Capture the cell that displays the provided text and extract its (X, Y) central coordinate. 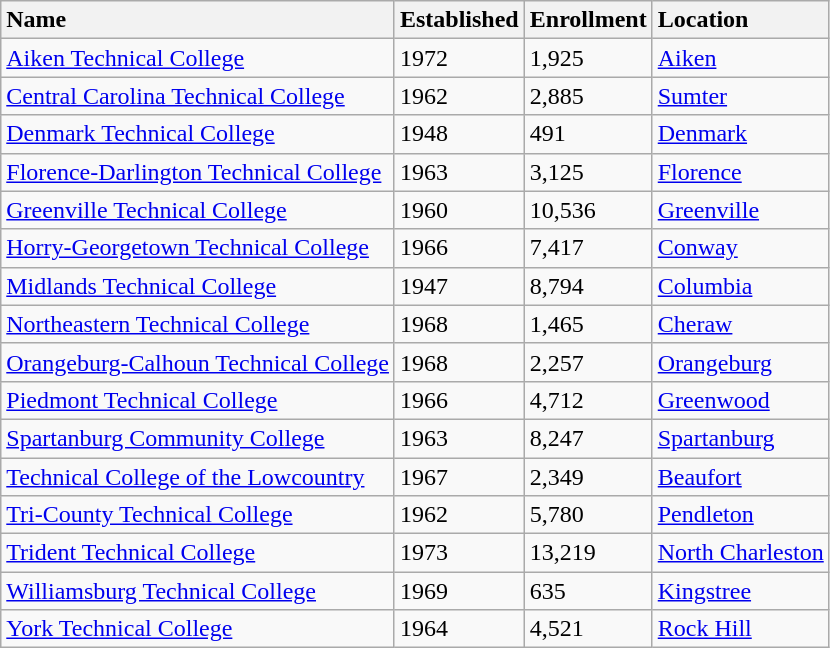
1969 (459, 591)
491 (588, 134)
Aiken Technical College (198, 58)
Technical College of the Lowcountry (198, 477)
Horry-Georgetown Technical College (198, 248)
York Technical College (198, 629)
Florence (740, 172)
Greenville (740, 210)
Denmark Technical College (198, 134)
Name (198, 20)
3,125 (588, 172)
Conway (740, 248)
Denmark (740, 134)
Rock Hill (740, 629)
Aiken (740, 58)
635 (588, 591)
Pendleton (740, 515)
1947 (459, 286)
4,712 (588, 400)
5,780 (588, 515)
Orangeburg-Calhoun Technical College (198, 362)
1,465 (588, 324)
Established (459, 20)
1948 (459, 134)
2,257 (588, 362)
7,417 (588, 248)
Enrollment (588, 20)
Piedmont Technical College (198, 400)
Cheraw (740, 324)
Sumter (740, 96)
Williamsburg Technical College (198, 591)
1,925 (588, 58)
1967 (459, 477)
Central Carolina Technical College (198, 96)
Kingstree (740, 591)
13,219 (588, 553)
1973 (459, 553)
Greenwood (740, 400)
Greenville Technical College (198, 210)
10,536 (588, 210)
2,349 (588, 477)
1964 (459, 629)
Midlands Technical College (198, 286)
North Charleston (740, 553)
1960 (459, 210)
Florence-Darlington Technical College (198, 172)
1972 (459, 58)
4,521 (588, 629)
Northeastern Technical College (198, 324)
Location (740, 20)
Trident Technical College (198, 553)
Beaufort (740, 477)
Spartanburg Community College (198, 438)
8,794 (588, 286)
Spartanburg (740, 438)
2,885 (588, 96)
8,247 (588, 438)
Orangeburg (740, 362)
Tri-County Technical College (198, 515)
Columbia (740, 286)
